Pinpoint the cell where the given text exists, returning its [X, Y] midpoint coordinate. 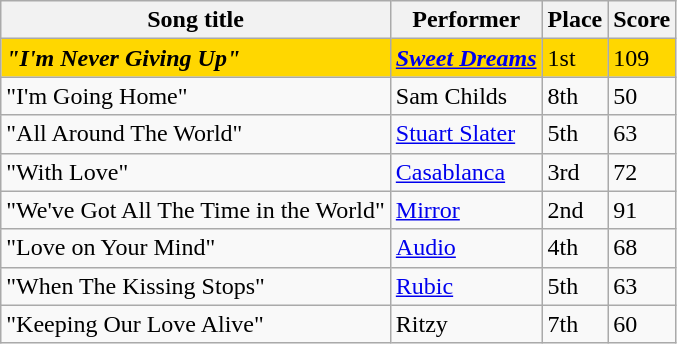
50 [642, 96]
"I'm Never Giving Up" [196, 58]
4th [575, 248]
7th [575, 324]
Rubic [466, 286]
"When The Kissing Stops" [196, 286]
60 [642, 324]
109 [642, 58]
Ritzy [466, 324]
2nd [575, 210]
Sweet Dreams [466, 58]
"I'm Going Home" [196, 96]
"We've Got All The Time in the World" [196, 210]
Song title [196, 20]
Casablanca [466, 172]
"With Love" [196, 172]
68 [642, 248]
Place [575, 20]
Audio [466, 248]
8th [575, 96]
Score [642, 20]
Stuart Slater [466, 134]
72 [642, 172]
Mirror [466, 210]
91 [642, 210]
Performer [466, 20]
"Love on Your Mind" [196, 248]
"Keeping Our Love Alive" [196, 324]
3rd [575, 172]
1st [575, 58]
"All Around The World" [196, 134]
Sam Childs [466, 96]
